Return (X, Y) of the center of cell containing provided text 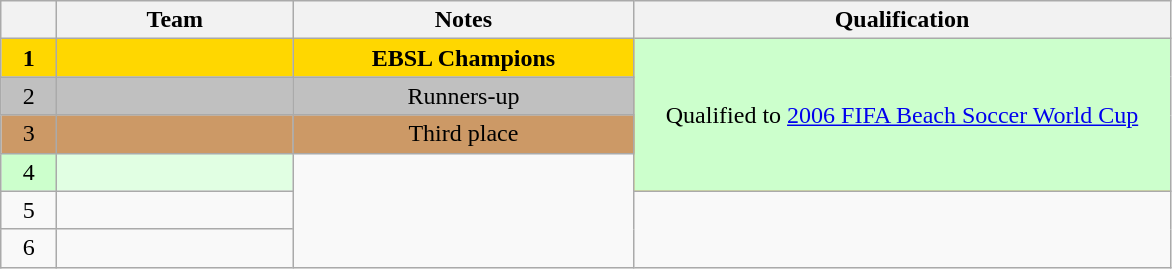
Third place (464, 134)
Notes (464, 20)
3 (29, 134)
EBSL Champions (464, 58)
Qualification (902, 20)
4 (29, 172)
5 (29, 210)
Qualified to 2006 FIFA Beach Soccer World Cup (902, 115)
2 (29, 96)
Team (175, 20)
6 (29, 248)
Runners-up (464, 96)
1 (29, 58)
